Detect which cell encompasses the target text, then output its [x, y] center coordinate. 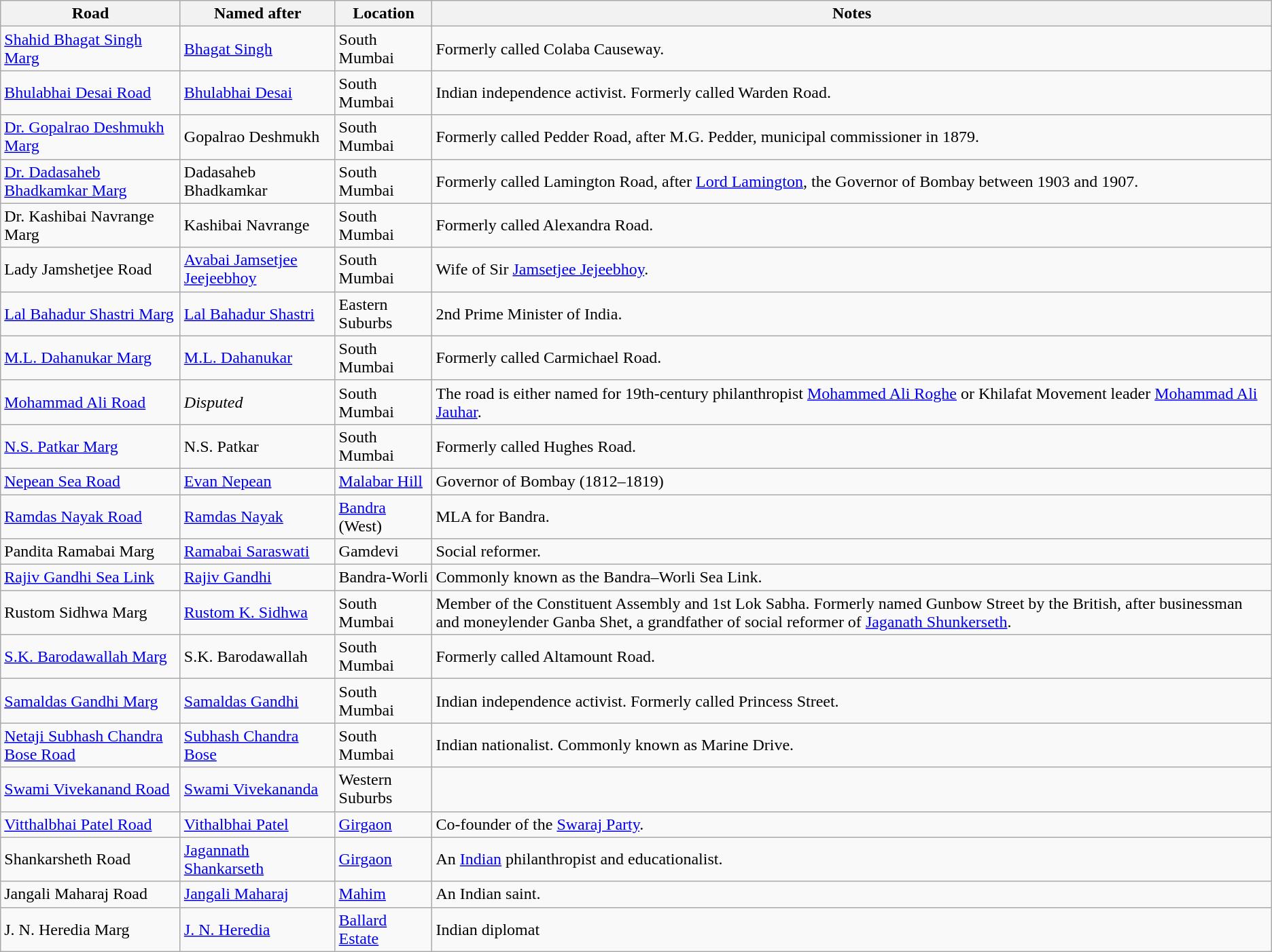
Wife of Sir Jamsetjee Jejeebhoy. [852, 269]
Jagannath Shankarseth [258, 859]
Nepean Sea Road [91, 481]
Vitthalbhai Patel Road [91, 824]
Avabai Jamsetjee Jeejeebhoy [258, 269]
Ramdas Nayak Road [91, 516]
Formerly called Alexandra Road. [852, 226]
Lal Bahadur Shastri [258, 314]
Notes [852, 14]
Samaldas Gandhi Marg [91, 701]
Gopalrao Deshmukh [258, 137]
2nd Prime Minister of India. [852, 314]
An Indian philanthropist and educationalist. [852, 859]
Evan Nepean [258, 481]
Formerly called Pedder Road, after M.G. Pedder, municipal commissioner in 1879. [852, 137]
Social reformer. [852, 552]
Malabar Hill [383, 481]
Western Suburbs [383, 790]
Mahim [383, 894]
Bhulabhai Desai [258, 92]
Dr. Kashibai Navrange Marg [91, 226]
Bhagat Singh [258, 49]
Dr. Gopalrao Deshmukh Marg [91, 137]
Road [91, 14]
Indian independence activist. Formerly called Warden Road. [852, 92]
Eastern Suburbs [383, 314]
Lal Bahadur Shastri Marg [91, 314]
MLA for Bandra. [852, 516]
Governor of Bombay (1812–1819) [852, 481]
Mohammad Ali Road [91, 402]
Formerly called Altamount Road. [852, 656]
S.K. Barodawallah [258, 656]
Indian independence activist. Formerly called Princess Street. [852, 701]
Ramabai Saraswati [258, 552]
Jangali Maharaj Road [91, 894]
Indian nationalist. Commonly known as Marine Drive. [852, 745]
N.S. Patkar [258, 446]
Pandita Ramabai Marg [91, 552]
M.L. Dahanukar [258, 357]
Rajiv Gandhi Sea Link [91, 578]
Netaji Subhash Chandra Bose Road [91, 745]
Bhulabhai Desai Road [91, 92]
J. N. Heredia Marg [91, 930]
Shahid Bhagat Singh Marg [91, 49]
Formerly called Carmichael Road. [852, 357]
Kashibai Navrange [258, 226]
Formerly called Hughes Road. [852, 446]
Formerly called Colaba Causeway. [852, 49]
Shankarsheth Road [91, 859]
Co-founder of the Swaraj Party. [852, 824]
Ballard Estate [383, 930]
Commonly known as the Bandra–Worli Sea Link. [852, 578]
Rustom Sidhwa Marg [91, 613]
S.K. Barodawallah Marg [91, 656]
Dadasaheb Bhadkamkar [258, 181]
Ramdas Nayak [258, 516]
Swami Vivekananda [258, 790]
Indian diplomat [852, 930]
Jangali Maharaj [258, 894]
The road is either named for 19th-century philanthropist Mohammed Ali Roghe or Khilafat Movement leader Mohammad Ali Jauhar. [852, 402]
Disputed [258, 402]
J. N. Heredia [258, 930]
Dr. Dadasaheb Bhadkamkar Marg [91, 181]
Lady Jamshetjee Road [91, 269]
Named after [258, 14]
Rajiv Gandhi [258, 578]
M.L. Dahanukar Marg [91, 357]
N.S. Patkar Marg [91, 446]
Samaldas Gandhi [258, 701]
Swami Vivekanand Road [91, 790]
Bandra (West) [383, 516]
Rustom K. Sidhwa [258, 613]
Location [383, 14]
Gamdevi [383, 552]
Subhash Chandra Bose [258, 745]
Bandra-Worli [383, 578]
Vithalbhai Patel [258, 824]
Formerly called Lamington Road, after Lord Lamington, the Governor of Bombay between 1903 and 1907. [852, 181]
An Indian saint. [852, 894]
